Scan for the cell matching the given text and deliver its [X, Y] coordinate at center. 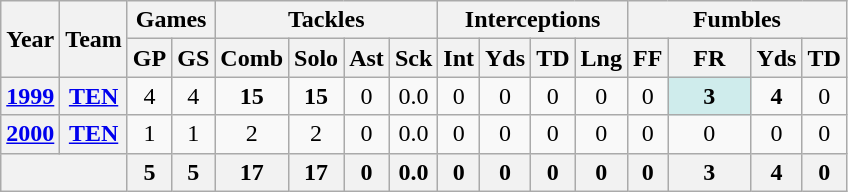
GS [194, 58]
2000 [30, 134]
Year [30, 39]
Interceptions [533, 20]
Ast [367, 58]
FF [647, 58]
Sck [413, 58]
1999 [30, 96]
Games [170, 20]
Team [94, 39]
Solo [316, 58]
Lng [601, 58]
GP [149, 58]
Tackles [326, 20]
FR [710, 58]
Fumbles [736, 20]
Int [459, 58]
Comb [252, 58]
